Scan for the cell matching the given text and deliver its [x, y] coordinate at center. 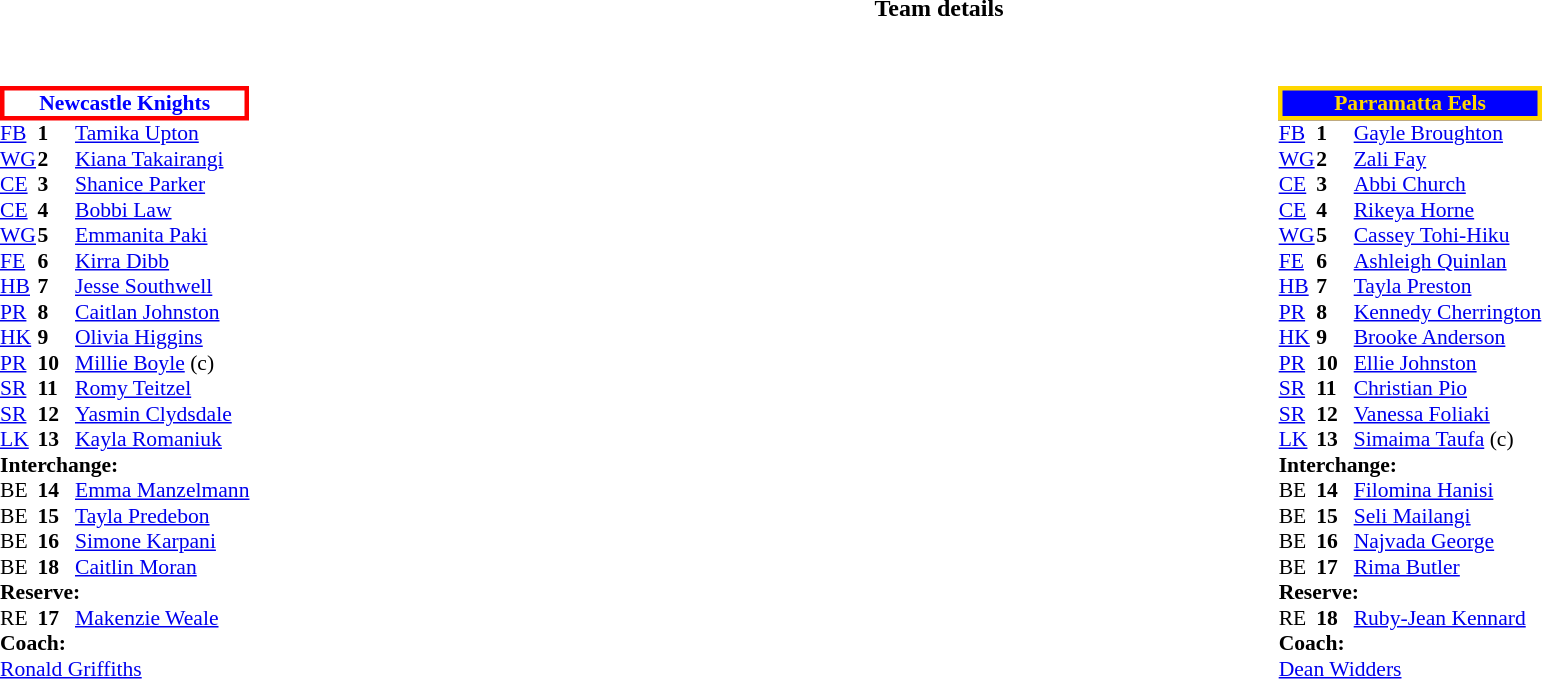
Gayle Broughton [1448, 133]
Ruby-Jean Kennard [1448, 618]
Seli Mailangi [1448, 516]
Kayla Romaniuk [162, 439]
Shanice Parker [162, 185]
Zali Fay [1448, 159]
Newcastle Knights [124, 103]
Yasmin Clydsdale [162, 414]
Brooke Anderson [1448, 337]
Parramatta Eels [1410, 103]
Simaima Taufa (c) [1448, 439]
Ellie Johnston [1448, 363]
Jesse Southwell [162, 287]
Simone Karpani [162, 541]
Christian Pio [1448, 389]
Kiana Takairangi [162, 159]
Kirra Dibb [162, 261]
Caitlan Johnston [162, 312]
Bobbi Law [162, 210]
Najvada George [1448, 541]
Vanessa Foliaki [1448, 414]
Olivia Higgins [162, 337]
Tayla Predebon [162, 516]
Rima Butler [1448, 567]
Tayla Preston [1448, 287]
Rikeya Horne [1448, 210]
Makenzie Weale [162, 618]
Cassey Tohi-Hiku [1448, 235]
Caitlin Moran [162, 567]
Emmanita Paki [162, 235]
Tamika Upton [162, 133]
Ashleigh Quinlan [1448, 261]
Emma Manzelmann [162, 491]
Kennedy Cherrington [1448, 312]
Millie Boyle (c) [162, 363]
Romy Teitzel [162, 389]
Abbi Church [1448, 185]
Filomina Hanisi [1448, 491]
